Scan for the cell matching the given text and deliver its (X, Y) coordinate at center. 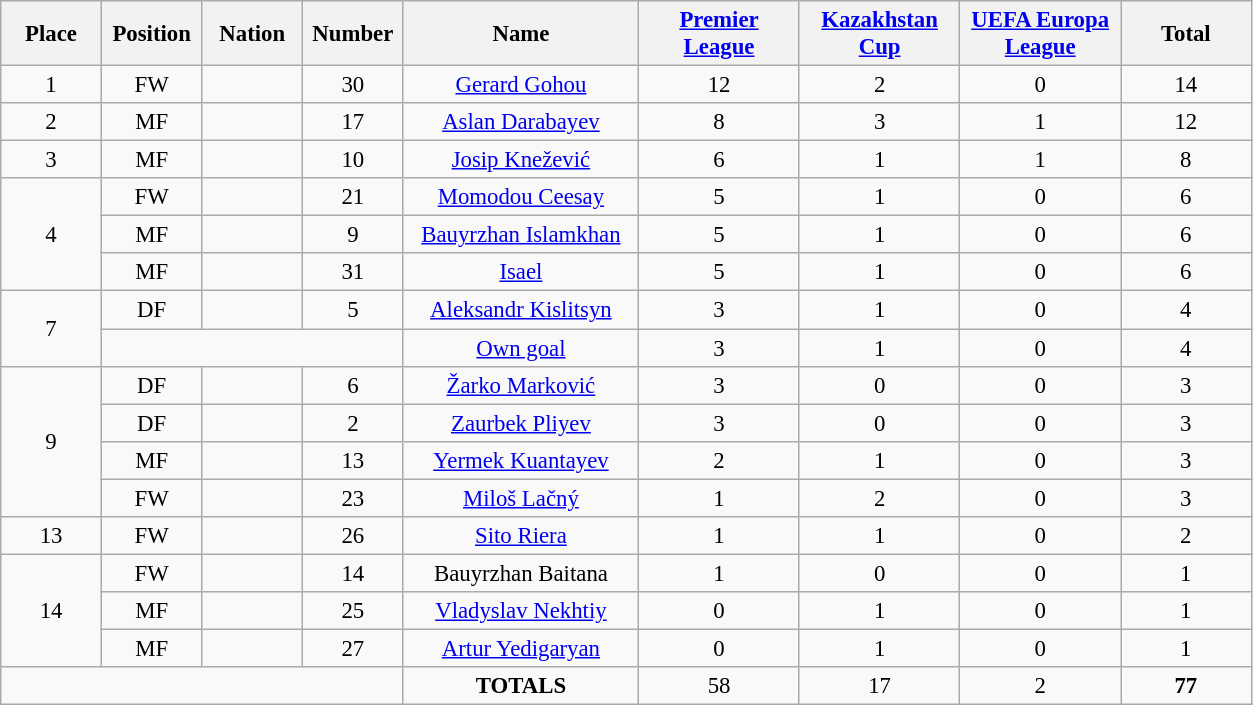
Place (52, 34)
Josip Knežević (521, 160)
Number (354, 34)
Sito Riera (521, 536)
58 (720, 686)
30 (354, 85)
23 (354, 498)
Aslan Darabayev (521, 122)
Artur Yedigaryan (521, 648)
Own goal (521, 348)
Bauyrzhan Baitana (521, 573)
Žarko Marković (521, 385)
Bauyrzhan Islamkhan (521, 235)
Position (152, 34)
Gerard Gohou (521, 85)
31 (354, 273)
Yermek Kuantayev (521, 460)
Vladyslav Nekhtiy (521, 611)
77 (1186, 686)
25 (354, 611)
Miloš Lačný (521, 498)
TOTALS (521, 686)
7 (52, 328)
27 (354, 648)
Momodou Ceesay (521, 197)
Nation (252, 34)
Premier League (720, 34)
Total (1186, 34)
Zaurbek Pliyev (521, 423)
26 (354, 536)
21 (354, 197)
Isael (521, 273)
10 (354, 160)
Name (521, 34)
UEFA Europa League (1040, 34)
Kazakhstan Cup (880, 34)
Aleksandr Kislitsyn (521, 310)
